Output the [X, Y] coordinate of the center of the cell containing the given text.  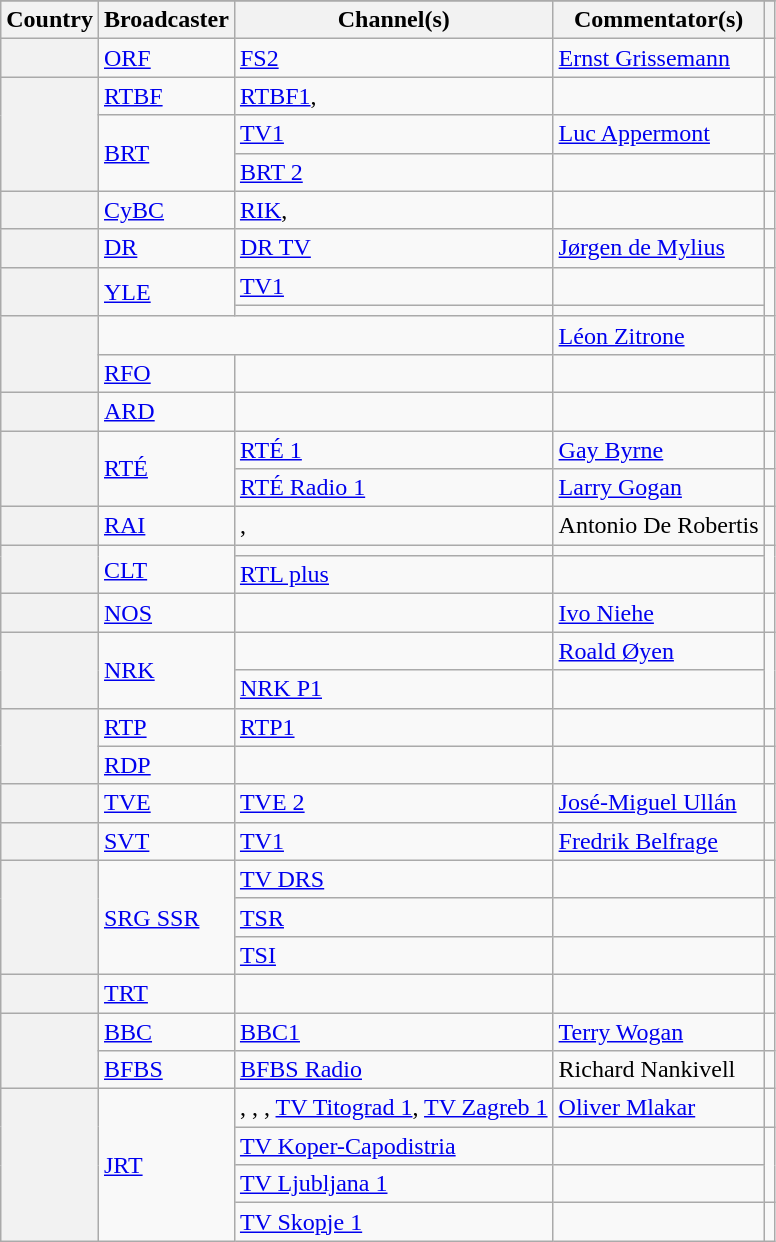
, , , TV Titograd 1, TV Zagreb 1 [394, 1108]
TRT [166, 993]
BBC1 [394, 1031]
BFBS [166, 1070]
RTP [166, 727]
RFO [166, 373]
TV Ljubljana 1 [394, 1184]
Country [50, 20]
DR [166, 248]
Gay Byrne [658, 449]
Richard Nankivell [658, 1070]
Terry Wogan [658, 1031]
RTL plus [394, 575]
RTÉ 1 [394, 449]
RTBF [166, 96]
Oliver Mlakar [658, 1108]
RIK, [394, 210]
Channel(s) [394, 20]
Luc Appermont [658, 134]
Léon Zitrone [658, 335]
DR TV [394, 248]
RAI [166, 526]
BRT [166, 153]
TSI [394, 955]
TSR [394, 917]
ORF [166, 58]
Ernst Grissemann [658, 58]
JRT [166, 1165]
RTÉ [166, 468]
CyBC [166, 210]
RTÉ Radio 1 [394, 488]
Larry Gogan [658, 488]
Antonio De Robertis [658, 526]
ARD [166, 411]
NRK [166, 670]
CLT [166, 570]
NRK P1 [394, 689]
BBC [166, 1031]
NOS [166, 613]
Jørgen de Mylius [658, 248]
Fredrik Belfrage [658, 841]
TVE [166, 803]
BRT 2 [394, 172]
, [394, 526]
TV DRS [394, 879]
SVT [166, 841]
TV Skopje 1 [394, 1222]
TVE 2 [394, 803]
FS2 [394, 58]
Roald Øyen [658, 651]
YLE [166, 292]
Ivo Niehe [658, 613]
Broadcaster [166, 20]
TV Koper-Capodistria [394, 1146]
BFBS Radio [394, 1070]
Commentator(s) [658, 20]
RTP1 [394, 727]
RTBF1, [394, 96]
José-Miguel Ullán [658, 803]
SRG SSR [166, 917]
RDP [166, 765]
